Return (x, y) of the center of cell containing provided text 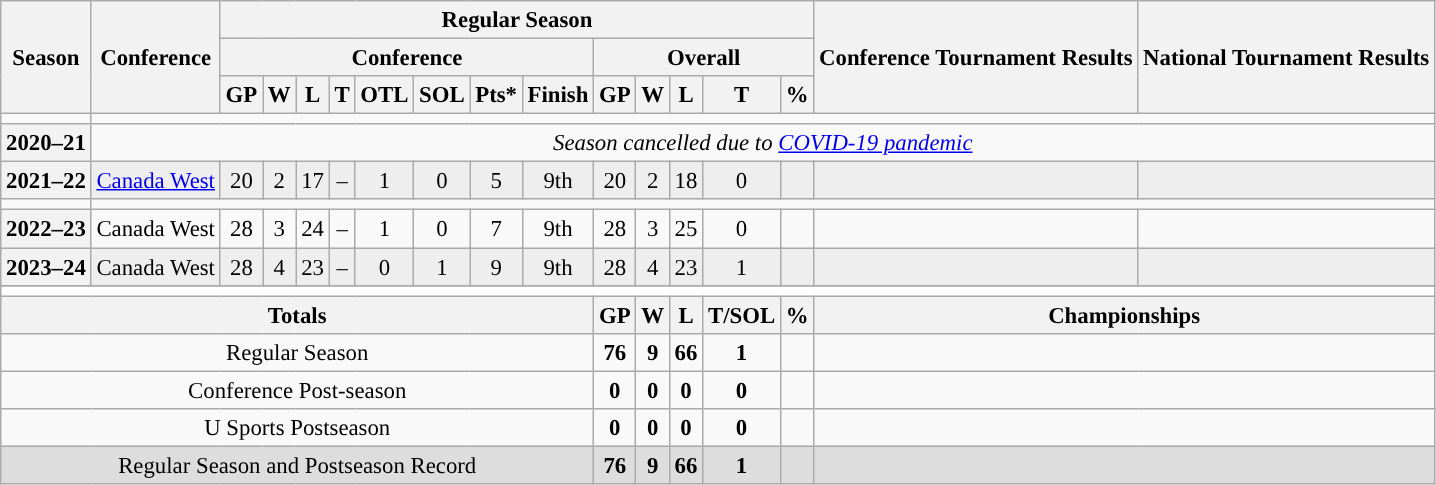
U Sports Postseason (298, 428)
Conference Tournament Results (976, 58)
2020–21 (46, 143)
2023–24 (46, 267)
25 (686, 229)
National Tournament Results (1286, 58)
24 (312, 229)
2022–23 (46, 229)
17 (312, 181)
Championships (1124, 315)
Pts* (496, 95)
T/SOL (742, 315)
Conference Post-season (298, 390)
OTL (384, 95)
18 (686, 181)
5 (496, 181)
2021–22 (46, 181)
Regular Season and Postseason Record (298, 465)
7 (496, 229)
Season (46, 58)
Finish (558, 95)
Totals (298, 315)
Overall (704, 58)
Season cancelled due to COVID-19 pandemic (762, 143)
SOL (442, 95)
